Find where the given text appears and provide that cell's center as [X, Y] coordinate. 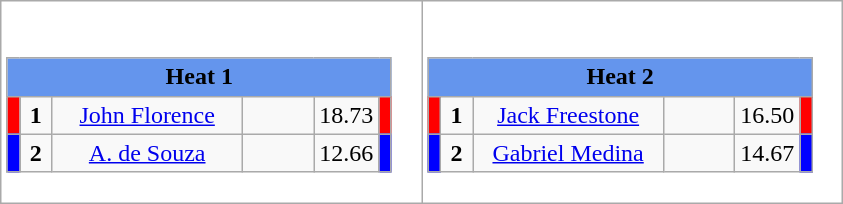
18.73 [346, 115]
12.66 [346, 153]
16.50 [768, 115]
Gabriel Medina [568, 153]
Jack Freestone [568, 115]
Heat 2 [620, 77]
Heat 1 [199, 77]
John Florence [148, 115]
Heat 2 1 Jack Freestone 16.50 2 Gabriel Medina 14.67 [632, 102]
14.67 [768, 153]
A. de Souza [148, 153]
Heat 1 1 John Florence 18.73 2 A. de Souza 12.66 [212, 102]
